From the cell containing the given text, extract its center point as (X, Y) coordinate. 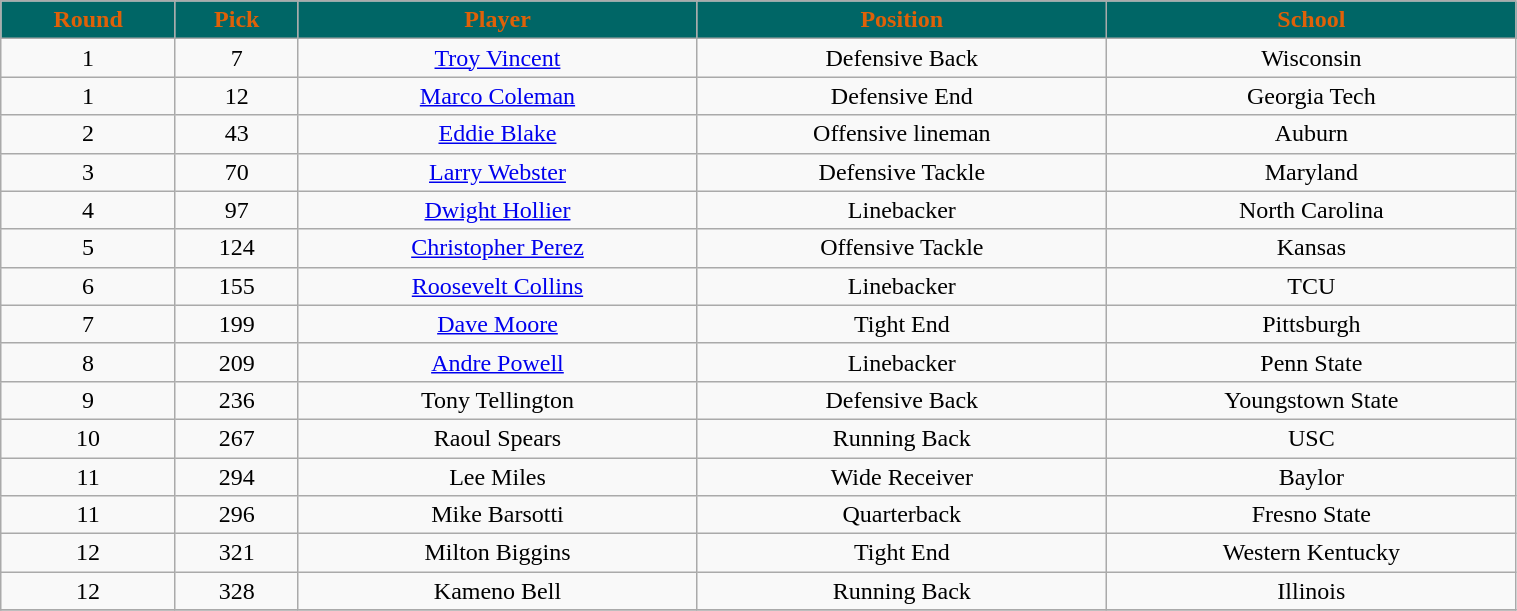
Pittsburgh (1312, 324)
Baylor (1312, 477)
236 (236, 400)
Player (498, 20)
Roosevelt Collins (498, 286)
Pick (236, 20)
Auburn (1312, 134)
Dwight Hollier (498, 210)
9 (88, 400)
70 (236, 172)
155 (236, 286)
TCU (1312, 286)
Troy Vincent (498, 58)
209 (236, 362)
Dave Moore (498, 324)
Illinois (1312, 591)
Wisconsin (1312, 58)
Eddie Blake (498, 134)
8 (88, 362)
Penn State (1312, 362)
6 (88, 286)
2 (88, 134)
97 (236, 210)
Kansas (1312, 248)
Defensive End (902, 96)
Larry Webster (498, 172)
3 (88, 172)
5 (88, 248)
School (1312, 20)
328 (236, 591)
Georgia Tech (1312, 96)
43 (236, 134)
124 (236, 248)
Offensive Tackle (902, 248)
Maryland (1312, 172)
Position (902, 20)
Tony Tellington (498, 400)
Offensive lineman (902, 134)
Mike Barsotti (498, 515)
Western Kentucky (1312, 553)
Andre Powell (498, 362)
Defensive Tackle (902, 172)
Fresno State (1312, 515)
Quarterback (902, 515)
321 (236, 553)
Milton Biggins (498, 553)
267 (236, 438)
Lee Miles (498, 477)
10 (88, 438)
North Carolina (1312, 210)
USC (1312, 438)
Christopher Perez (498, 248)
Raoul Spears (498, 438)
Wide Receiver (902, 477)
296 (236, 515)
Marco Coleman (498, 96)
199 (236, 324)
Youngstown State (1312, 400)
4 (88, 210)
Round (88, 20)
Kameno Bell (498, 591)
294 (236, 477)
